Scan for the cell matching the given text and deliver its (x, y) coordinate at center. 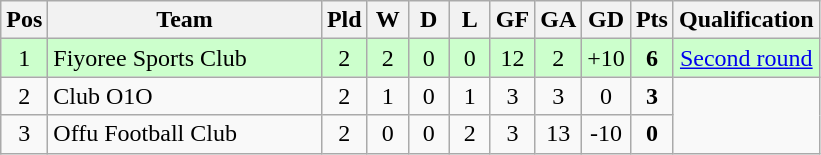
Offu Football Club (185, 134)
Pos (24, 20)
Club O1O (185, 96)
Qualification (746, 20)
W (388, 20)
6 (652, 58)
GF (512, 20)
GA (558, 20)
GD (606, 20)
Team (185, 20)
12 (512, 58)
L (470, 20)
Pld (344, 20)
Fiyoree Sports Club (185, 58)
Pts (652, 20)
Second round (746, 58)
D (428, 20)
-10 (606, 134)
13 (558, 134)
+10 (606, 58)
